Search for the cell housing the specified text and yield its [x, y] center coordinate. 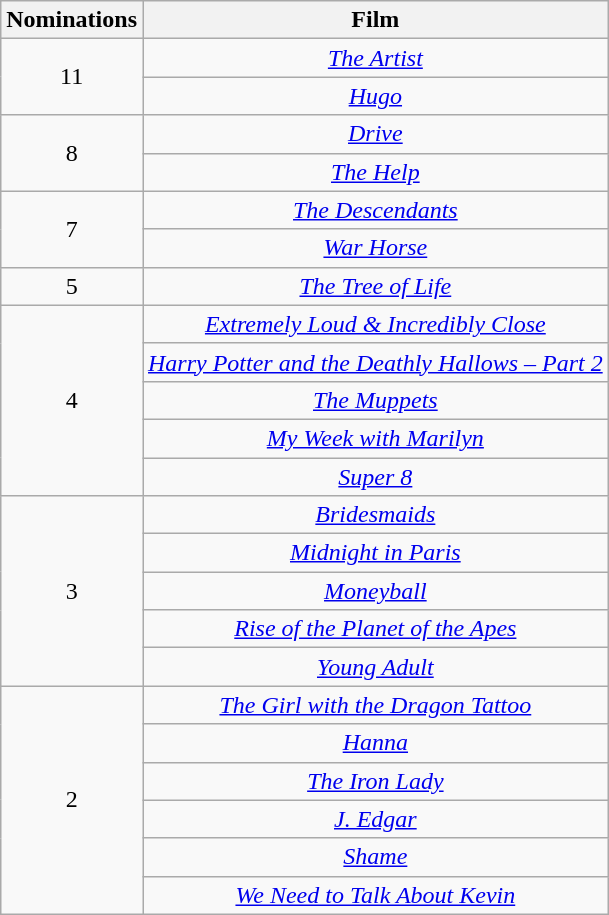
The Descendants [375, 210]
Film [375, 20]
The Artist [375, 58]
Rise of the Planet of the Apes [375, 629]
Shame [375, 857]
Bridesmaids [375, 515]
Midnight in Paris [375, 553]
The Muppets [375, 400]
7 [72, 229]
Hugo [375, 96]
War Horse [375, 248]
11 [72, 77]
4 [72, 400]
The Girl with the Dragon Tattoo [375, 705]
Nominations [72, 20]
Hanna [375, 743]
3 [72, 591]
My Week with Marilyn [375, 438]
J. Edgar [375, 819]
The Tree of Life [375, 286]
Drive [375, 134]
Extremely Loud & Incredibly Close [375, 324]
The Iron Lady [375, 781]
Harry Potter and the Deathly Hallows – Part 2 [375, 362]
Super 8 [375, 477]
Young Adult [375, 667]
The Help [375, 172]
2 [72, 800]
5 [72, 286]
Moneyball [375, 591]
8 [72, 153]
We Need to Talk About Kevin [375, 895]
